Identify which cell holds the provided text, then report its [X, Y] central coordinate. 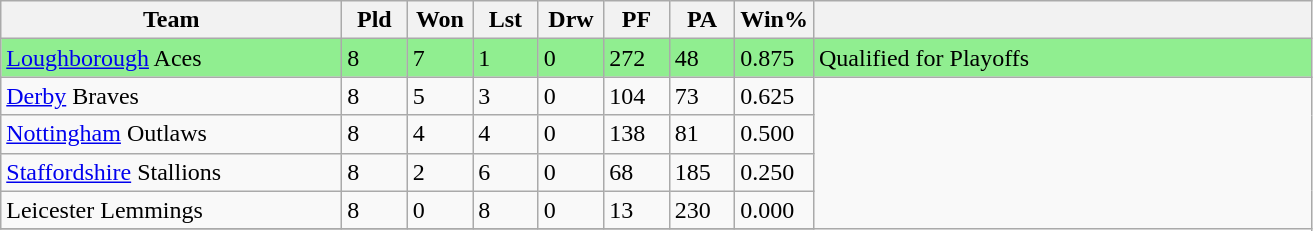
PF [637, 20]
Loughborough Aces [172, 58]
48 [702, 58]
5 [440, 96]
13 [637, 210]
Nottingham Outlaws [172, 134]
Pld [375, 20]
2 [440, 172]
3 [506, 96]
7 [440, 58]
1 [506, 58]
Qualified for Playoffs [1062, 58]
PA [702, 20]
Won [440, 20]
0.625 [774, 96]
0.500 [774, 134]
Lst [506, 20]
0.250 [774, 172]
81 [702, 134]
68 [637, 172]
73 [702, 96]
Leicester Lemmings [172, 210]
Drw [571, 20]
0.875 [774, 58]
0.000 [774, 210]
Team [172, 20]
185 [702, 172]
272 [637, 58]
Win% [774, 20]
Derby Braves [172, 96]
Staffordshire Stallions [172, 172]
138 [637, 134]
230 [702, 210]
6 [506, 172]
104 [637, 96]
